Search for the cell housing the specified text and yield its [x, y] center coordinate. 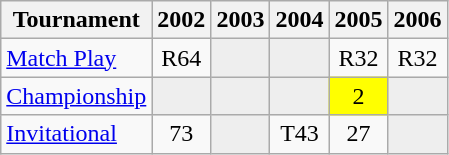
Invitational [76, 134]
Tournament [76, 20]
2005 [358, 20]
27 [358, 134]
Championship [76, 96]
2004 [300, 20]
T43 [300, 134]
2002 [182, 20]
2006 [418, 20]
73 [182, 134]
2 [358, 96]
R64 [182, 58]
2003 [240, 20]
Match Play [76, 58]
